Detect which cell encompasses the target text, then output its (X, Y) center coordinate. 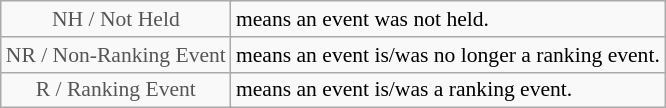
means an event was not held. (448, 19)
means an event is/was no longer a ranking event. (448, 55)
NR / Non-Ranking Event (116, 55)
R / Ranking Event (116, 90)
NH / Not Held (116, 19)
means an event is/was a ranking event. (448, 90)
